Find where the given text appears and provide that cell's center as (x, y) coordinate. 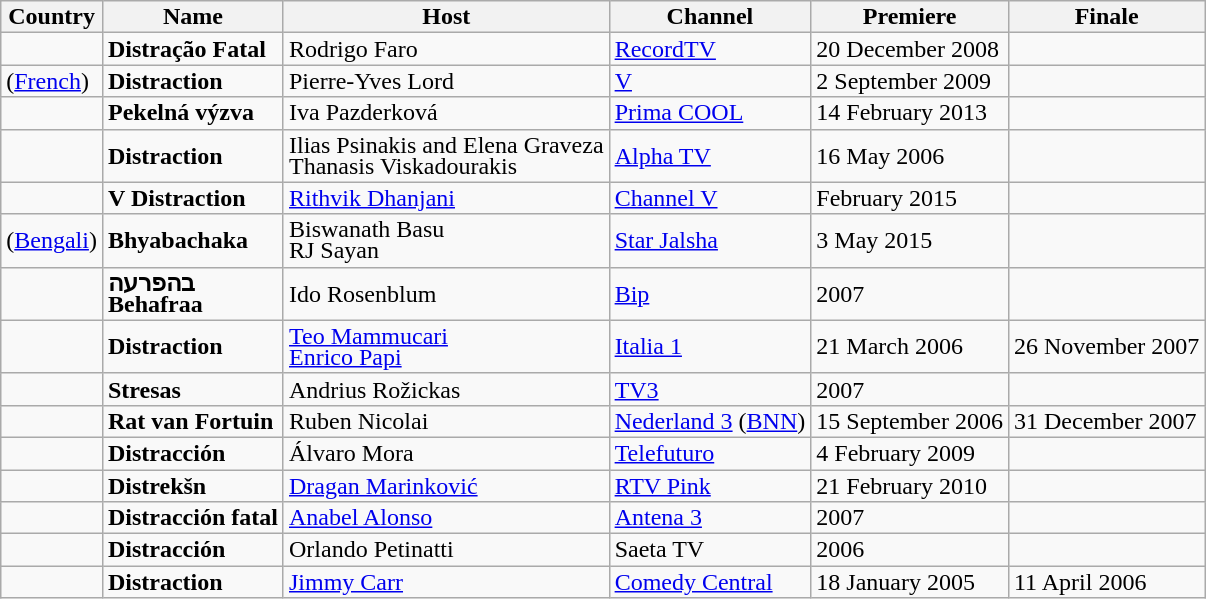
Telefuturo (710, 453)
2 September 2009 (910, 81)
20 December 2008 (910, 49)
RecordTV (710, 49)
Stresas (192, 389)
Alpha TV (710, 156)
14 February 2013 (910, 113)
2006 (910, 550)
Bhyabachaka (192, 240)
15 September 2006 (910, 421)
18 January 2005 (910, 582)
Biswanath BasuRJ Sayan (446, 240)
21 March 2006 (910, 346)
3 May 2015 (910, 240)
16 May 2006 (910, 156)
Rithvik Dhanjani (446, 198)
Teo MammucariEnrico Papi (446, 346)
Rodrigo Faro (446, 49)
11 April 2006 (1106, 582)
Comedy Central (710, 582)
Orlando Petinatti (446, 550)
RTV Pink (710, 486)
(French) (52, 81)
Saeta TV (710, 550)
בהפרעהBehafraa (192, 294)
Iva Pazderková (446, 113)
Country (52, 17)
Ilias Psinakis and Elena GravezaThanasis Viskadourakis (446, 156)
26 November 2007 (1106, 346)
Anabel Alonso (446, 518)
Rat van Fortuin (192, 421)
Bip (710, 294)
Prima COOL (710, 113)
Antena 3 (710, 518)
Distração Fatal (192, 49)
Nederland 3 (BNN) (710, 421)
Ruben Nicolai (446, 421)
V Distraction (192, 198)
Pekelná výzva (192, 113)
31 December 2007 (1106, 421)
4 February 2009 (910, 453)
Name (192, 17)
21 February 2010 (910, 486)
Distracción fatal (192, 518)
Dragan Marinković (446, 486)
Channel (710, 17)
Star Jalsha (710, 240)
Álvaro Mora (446, 453)
TV3 (710, 389)
(Bengali) (52, 240)
Ido Rosenblum (446, 294)
Italia 1 (710, 346)
Distrekšn (192, 486)
Jimmy Carr (446, 582)
Finale (1106, 17)
Channel V (710, 198)
Host (446, 17)
Pierre-Yves Lord (446, 81)
Premiere (910, 17)
V (710, 81)
Andrius Rožickas (446, 389)
February 2015 (910, 198)
